Return the [X, Y] coordinate for the center point of the cell that contains the specified text.  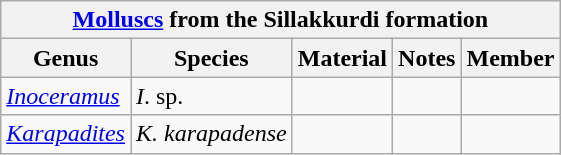
I. sp. [211, 96]
Species [211, 58]
Inoceramus [66, 96]
Karapadites [66, 134]
Material [342, 58]
Molluscs from the Sillakkurdi formation [280, 20]
Genus [66, 58]
Member [510, 58]
Notes [427, 58]
K. karapadense [211, 134]
